For the text-containing cell, return its midpoint in (X, Y) coordinate format. 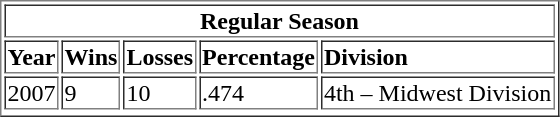
Year (31, 56)
Percentage (258, 56)
2007 (31, 92)
Wins (92, 56)
Division (438, 56)
4th – Midwest Division (438, 92)
9 (92, 92)
Losses (160, 56)
.474 (258, 92)
Regular Season (279, 20)
10 (160, 92)
